Capture the cell that displays the provided text and extract its (x, y) central coordinate. 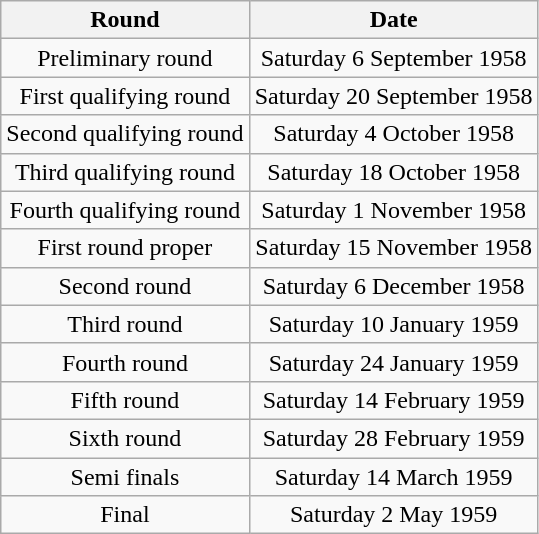
Preliminary round (125, 58)
Saturday 1 November 1958 (394, 210)
Saturday 2 May 1959 (394, 515)
Semi finals (125, 477)
Saturday 14 February 1959 (394, 400)
Saturday 28 February 1959 (394, 438)
Fifth round (125, 400)
Fourth round (125, 362)
Saturday 10 January 1959 (394, 324)
Saturday 14 March 1959 (394, 477)
First qualifying round (125, 96)
Saturday 4 October 1958 (394, 134)
Third qualifying round (125, 172)
Saturday 20 September 1958 (394, 96)
Saturday 15 November 1958 (394, 248)
Saturday 6 December 1958 (394, 286)
Saturday 6 September 1958 (394, 58)
Third round (125, 324)
Date (394, 20)
Sixth round (125, 438)
Fourth qualifying round (125, 210)
Second round (125, 286)
Saturday 18 October 1958 (394, 172)
Final (125, 515)
Second qualifying round (125, 134)
Saturday 24 January 1959 (394, 362)
First round proper (125, 248)
Round (125, 20)
